Capture the cell that displays the provided text and extract its (x, y) central coordinate. 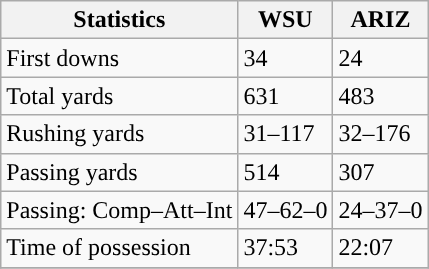
Time of possession (120, 248)
307 (380, 172)
32–176 (380, 134)
24 (380, 58)
34 (286, 58)
Statistics (120, 20)
22:07 (380, 248)
631 (286, 96)
24–37–0 (380, 210)
ARIZ (380, 20)
Rushing yards (120, 134)
47–62–0 (286, 210)
514 (286, 172)
WSU (286, 20)
37:53 (286, 248)
First downs (120, 58)
Total yards (120, 96)
Passing: Comp–Att–Int (120, 210)
Passing yards (120, 172)
483 (380, 96)
31–117 (286, 134)
